Determine the (x, y) coordinate at the center of the cell enclosing the given text.  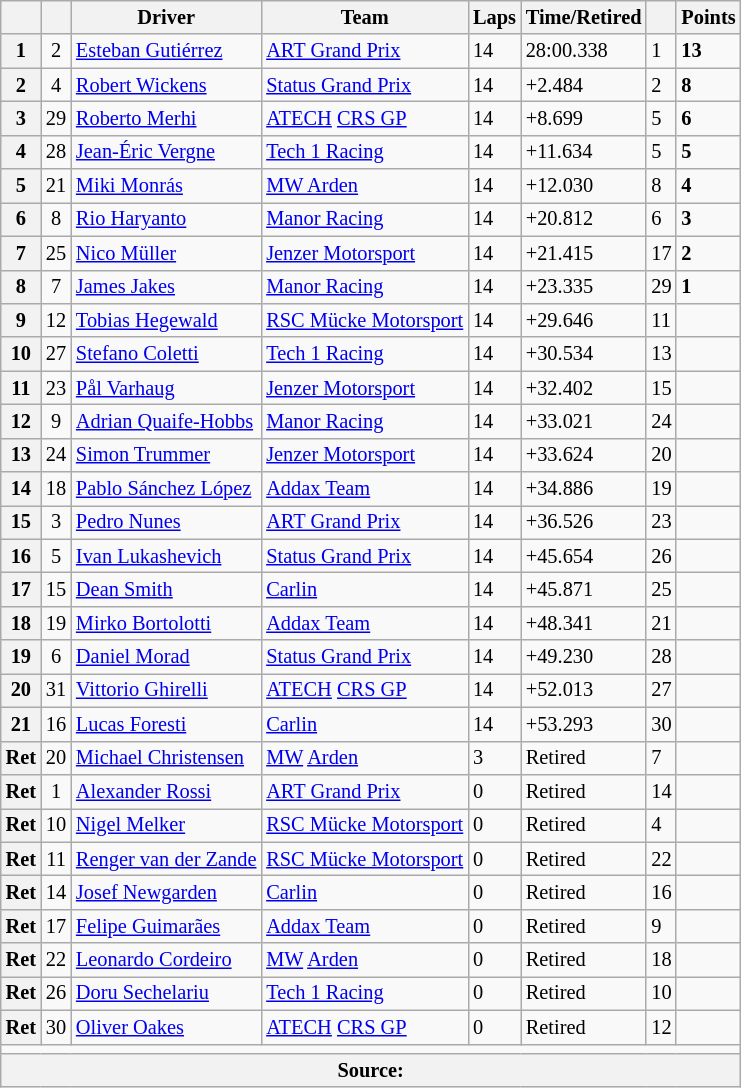
Robert Wickens (166, 85)
+8.699 (584, 118)
Source: (371, 1070)
James Jakes (166, 287)
+32.402 (584, 388)
Michael Christensen (166, 758)
Time/Retired (584, 17)
Rio Haryanto (166, 219)
Team (364, 17)
+45.871 (584, 589)
Nigel Melker (166, 825)
+49.230 (584, 657)
Alexander Rossi (166, 791)
+23.335 (584, 287)
Renger van der Zande (166, 859)
+30.534 (584, 354)
28:00.338 (584, 51)
31 (56, 690)
Leonardo Cordeiro (166, 960)
Jean-Éric Vergne (166, 152)
Laps (494, 17)
Dean Smith (166, 589)
Pål Varhaug (166, 388)
Mirko Bortolotti (166, 623)
Roberto Merhi (166, 118)
+2.484 (584, 85)
Daniel Morad (166, 657)
Tobias Hegewald (166, 320)
Felipe Guimarães (166, 926)
Adrian Quaife-Hobbs (166, 421)
+33.624 (584, 455)
+29.646 (584, 320)
+33.021 (584, 421)
Ivan Lukashevich (166, 556)
+21.415 (584, 253)
+36.526 (584, 522)
Simon Trummer (166, 455)
Josef Newgarden (166, 892)
Esteban Gutiérrez (166, 51)
+48.341 (584, 623)
+45.654 (584, 556)
Oliver Oakes (166, 1027)
Miki Monrás (166, 186)
Lucas Foresti (166, 724)
Nico Müller (166, 253)
+11.634 (584, 152)
Driver (166, 17)
+53.293 (584, 724)
+34.886 (584, 489)
+52.013 (584, 690)
Stefano Coletti (166, 354)
Points (708, 17)
Pablo Sánchez López (166, 489)
+20.812 (584, 219)
+12.030 (584, 186)
Doru Sechelariu (166, 993)
Vittorio Ghirelli (166, 690)
Pedro Nunes (166, 522)
